From the cell containing the given text, extract its center point as (X, Y) coordinate. 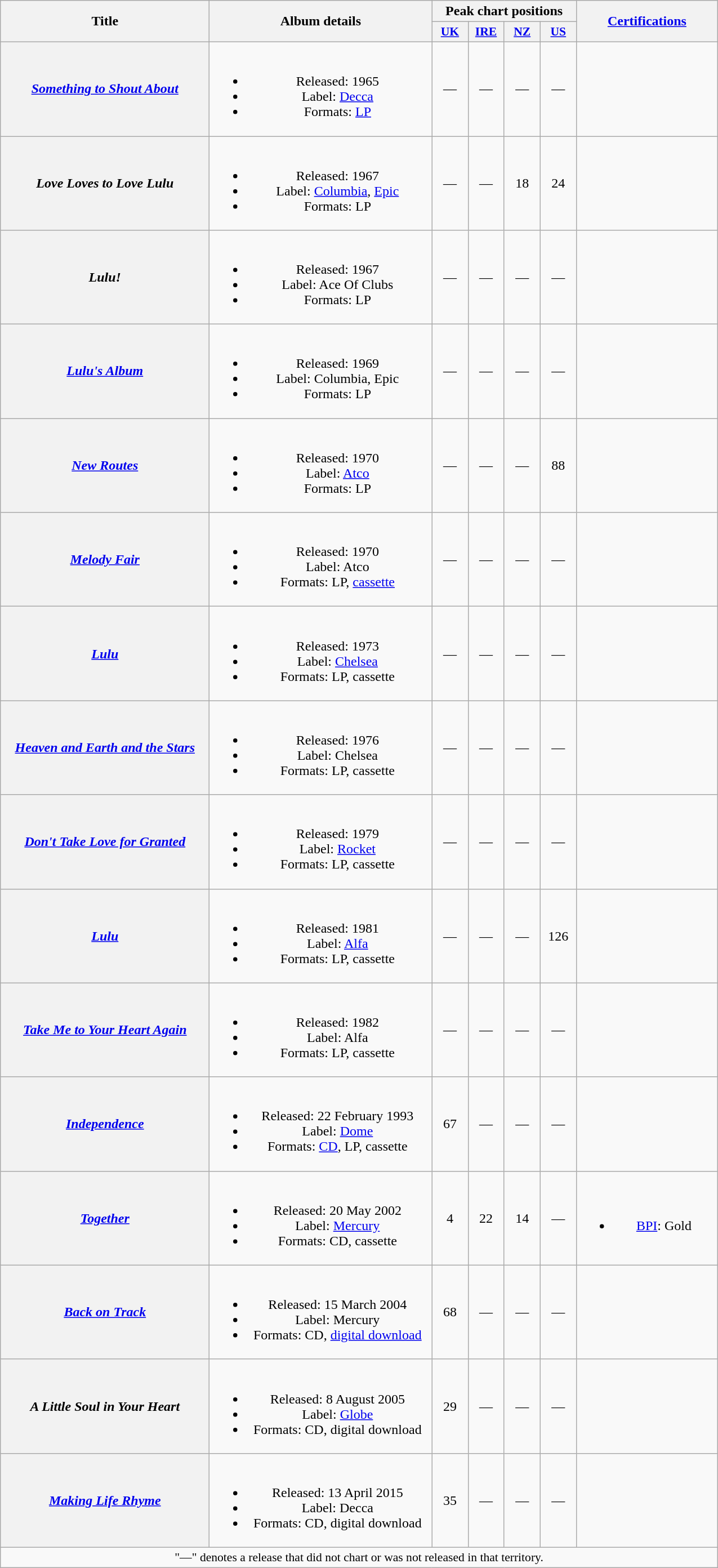
Certifications (646, 21)
Album details (321, 21)
Melody Fair (105, 560)
Don't Take Love for Granted (105, 841)
24 (558, 184)
Released: 1970Label: AtcoFormats: LP (321, 465)
Released: 15 March 2004Label: MercuryFormats: CD, digital download (321, 1312)
35 (450, 1500)
Released: 1981Label: AlfaFormats: LP, cassette (321, 936)
Released: 20 May 2002Label: MercuryFormats: CD, cassette (321, 1218)
Released: 1965Label: DeccaFormats: LP (321, 89)
UK (450, 32)
Together (105, 1218)
New Routes (105, 465)
Released: 22 February 1993Label: DomeFormats: CD, LP, cassette (321, 1124)
Released: 1970Label: AtcoFormats: LP, cassette (321, 560)
22 (486, 1218)
NZ (522, 32)
Love Loves to Love Lulu (105, 184)
Released: 1969Label: Columbia, EpicFormats: LP (321, 372)
Title (105, 21)
Released: 8 August 2005Label: GlobeFormats: CD, digital download (321, 1406)
Released: 1976Label: ChelseaFormats: LP, cassette (321, 748)
Released: 1967Label: Columbia, EpicFormats: LP (321, 184)
BPI: Gold (646, 1218)
Released: 13 April 2015Label: DeccaFormats: CD, digital download (321, 1500)
68 (450, 1312)
US (558, 32)
Independence (105, 1124)
Released: 1982Label: AlfaFormats: LP, cassette (321, 1030)
Something to Shout About (105, 89)
126 (558, 936)
Making Life Rhyme (105, 1500)
Peak chart positions (504, 11)
"—" denotes a release that did not chart or was not released in that territory. (359, 1557)
Released: 1979Label: RocketFormats: LP, cassette (321, 841)
Lulu! (105, 277)
A Little Soul in Your Heart (105, 1406)
IRE (486, 32)
Released: 1967Label: Ace Of ClubsFormats: LP (321, 277)
4 (450, 1218)
Lulu's Album (105, 372)
88 (558, 465)
14 (522, 1218)
67 (450, 1124)
18 (522, 184)
29 (450, 1406)
Released: 1973Label: ChelseaFormats: LP, cassette (321, 653)
Heaven and Earth and the Stars (105, 748)
Back on Track (105, 1312)
Take Me to Your Heart Again (105, 1030)
